Scan for the cell matching the given text and deliver its (X, Y) coordinate at center. 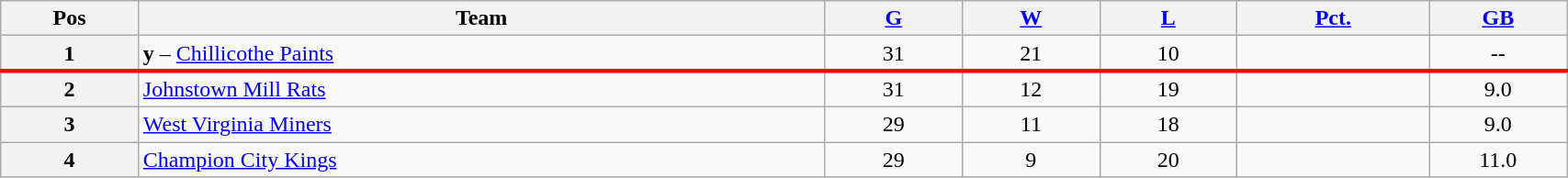
12 (1032, 89)
11.0 (1498, 159)
19 (1168, 89)
1 (70, 53)
L (1168, 18)
Team (481, 18)
3 (70, 124)
2 (70, 89)
West Virginia Miners (481, 124)
Pos (70, 18)
4 (70, 159)
10 (1168, 53)
Champion City Kings (481, 159)
11 (1032, 124)
y – Chillicothe Paints (481, 53)
20 (1168, 159)
9 (1032, 159)
G (894, 18)
21 (1032, 53)
GB (1498, 18)
W (1032, 18)
18 (1168, 124)
Pct. (1334, 18)
Johnstown Mill Rats (481, 89)
-- (1498, 53)
